From the cell containing the given text, extract its center point as (X, Y) coordinate. 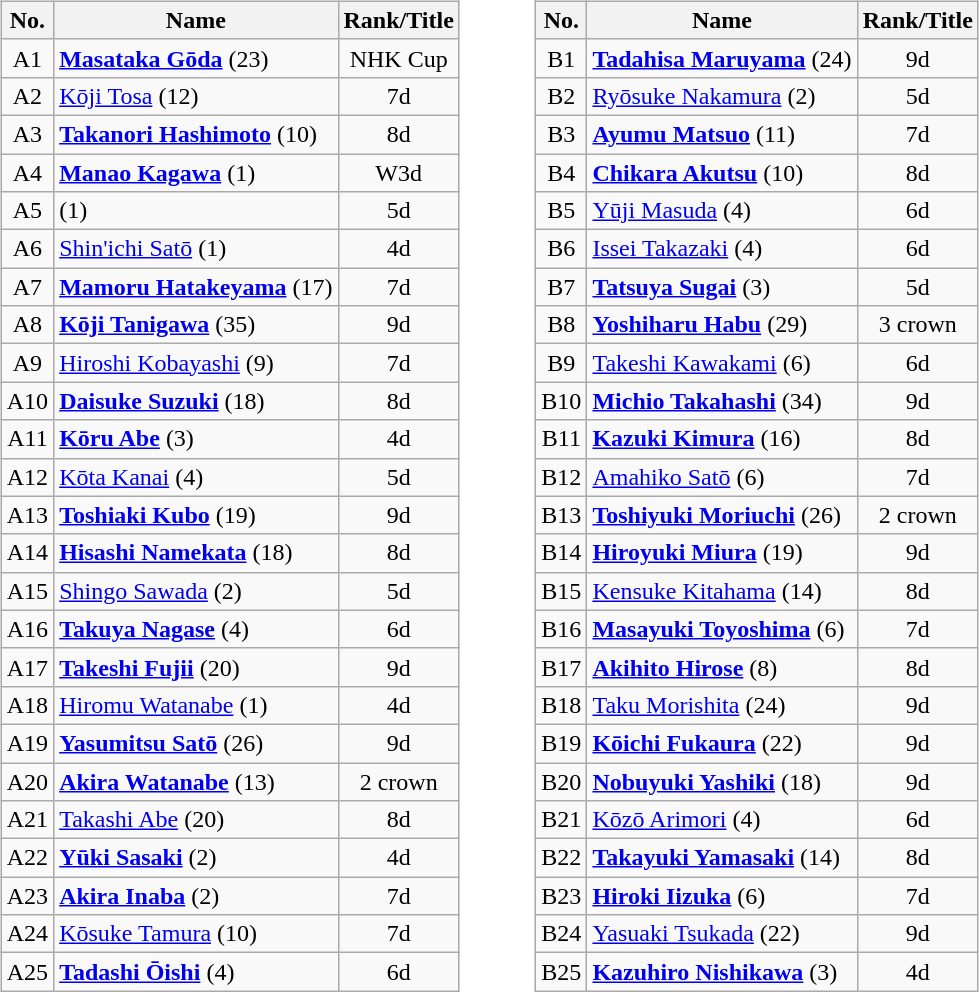
Yoshiharu Habu (29) (722, 325)
B23 (562, 896)
Yūki Sasaki (2) (196, 858)
B12 (562, 477)
A19 (27, 743)
Toshiaki Kubo (19) (196, 515)
A13 (27, 515)
Manao Kagawa (1) (196, 173)
A20 (27, 781)
A12 (27, 477)
Hisashi Namekata (18) (196, 553)
Kōji Tanigawa (35) (196, 325)
B18 (562, 705)
Takuya Nagase (4) (196, 629)
A15 (27, 591)
B24 (562, 934)
B25 (562, 972)
Amahiko Satō (6) (722, 477)
Kōzō Arimori (4) (722, 820)
B2 (562, 96)
B8 (562, 325)
Hiroshi Kobayashi (9) (196, 363)
A14 (27, 553)
W3d (398, 173)
Michio Takahashi (34) (722, 401)
Kōta Kanai (4) (196, 477)
Masataka Gōda (23) (196, 58)
Takanori Hashimoto (10) (196, 134)
Kōichi Fukaura (22) (722, 743)
B17 (562, 667)
A6 (27, 249)
Takayuki Yamasaki (14) (722, 858)
A8 (27, 325)
B9 (562, 363)
Daisuke Suzuki (18) (196, 401)
B11 (562, 439)
A4 (27, 173)
Tatsuya Sugai (3) (722, 287)
B4 (562, 173)
B15 (562, 591)
A16 (27, 629)
A18 (27, 705)
B13 (562, 515)
A2 (27, 96)
Ayumu Matsuo (11) (722, 134)
Shingo Sawada (2) (196, 591)
B14 (562, 553)
Akira Inaba (2) (196, 896)
B3 (562, 134)
A3 (27, 134)
A24 (27, 934)
Kazuhiro Nishikawa (3) (722, 972)
B19 (562, 743)
Yūji Masuda (4) (722, 211)
Kōji Tosa (12) (196, 96)
Yasuaki Tsukada (22) (722, 934)
Hiromu Watanabe (1) (196, 705)
A23 (27, 896)
B21 (562, 820)
Tadahisa Maruyama (24) (722, 58)
Mamoru Hatakeyama (17) (196, 287)
Takeshi Kawakami (6) (722, 363)
A22 (27, 858)
B16 (562, 629)
3 crown (918, 325)
Kōru Abe (3) (196, 439)
B1 (562, 58)
B10 (562, 401)
Toshiyuki Moriuchi (26) (722, 515)
A1 (27, 58)
B6 (562, 249)
Hiroki Iizuka (6) (722, 896)
Issei Takazaki (4) (722, 249)
Tadashi Ōishi (4) (196, 972)
Akira Watanabe (13) (196, 781)
Kōsuke Tamura (10) (196, 934)
A25 (27, 972)
Akihito Hirose (8) (722, 667)
Kensuke Kitahama (14) (722, 591)
B20 (562, 781)
B7 (562, 287)
B22 (562, 858)
Takashi Abe (20) (196, 820)
Chikara Akutsu (10) (722, 173)
A11 (27, 439)
A9 (27, 363)
A17 (27, 667)
Yasumitsu Satō (26) (196, 743)
Shin'ichi Satō (1) (196, 249)
Kazuki Kimura (16) (722, 439)
Taku Morishita (24) (722, 705)
Ryōsuke Nakamura (2) (722, 96)
A7 (27, 287)
A5 (27, 211)
Hiroyuki Miura (19) (722, 553)
NHK Cup (398, 58)
Takeshi Fujii (20) (196, 667)
A10 (27, 401)
B5 (562, 211)
(1) (196, 211)
A21 (27, 820)
Nobuyuki Yashiki (18) (722, 781)
Masayuki Toyoshima (6) (722, 629)
